Scan for the cell matching the given text and deliver its [X, Y] coordinate at center. 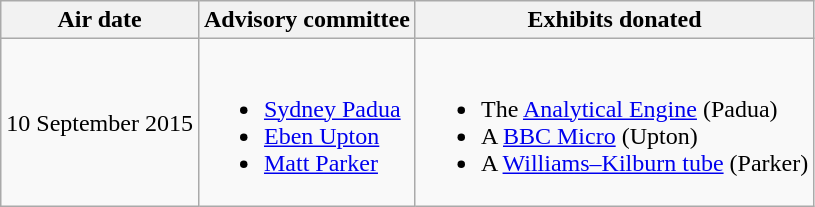
10 September 2015 [100, 122]
Advisory committee [306, 20]
Sydney PaduaEben UptonMatt Parker [306, 122]
Exhibits donated [614, 20]
Air date [100, 20]
The Analytical Engine (Padua)A BBC Micro (Upton)A Williams–Kilburn tube (Parker) [614, 122]
